Find where the given text appears and provide that cell's center as [X, Y] coordinate. 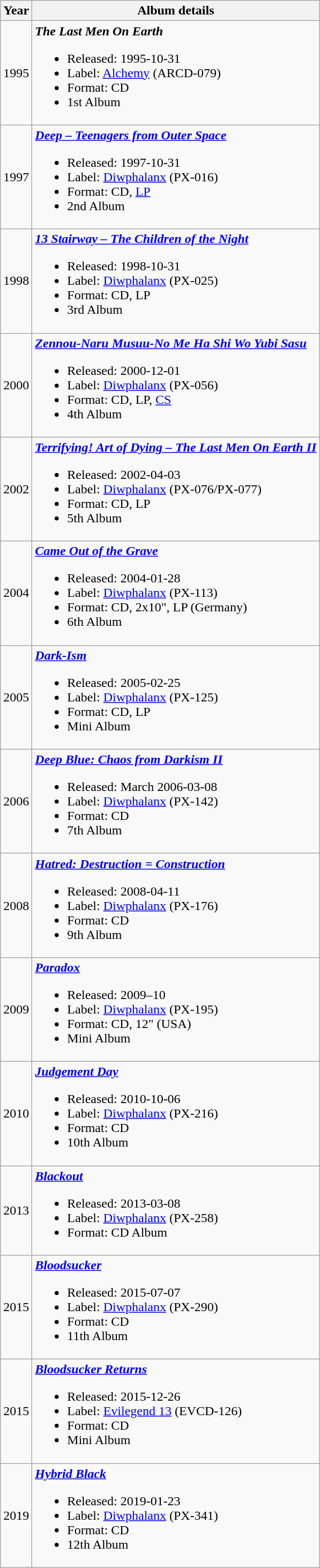
Deep – Teenagers from Outer SpaceReleased: 1997-10-31Label: Diwphalanx (PX-016)Format: CD, LP2nd Album [176, 177]
Terrifying! Art of Dying – The Last Men On Earth IIReleased: 2002-04-03Label: Diwphalanx (PX-076/PX-077)Format: CD, LP5th Album [176, 489]
2013 [16, 1211]
2000 [16, 385]
Judgement DayReleased: 2010-10-06Label: Diwphalanx (PX-216)Format: CD10th Album [176, 1113]
Bloodsucker ReturnsReleased: 2015-12-26Label: Evilegend 13 (EVCD-126)Format: CDMini Album [176, 1411]
Deep Blue: Chaos from Darkism IIReleased: March 2006-03-08Label: Diwphalanx (PX-142)Format: CD7th Album [176, 801]
2006 [16, 801]
13 Stairway – The Children of the NightReleased: 1998-10-31Label: Diwphalanx (PX-025)Format: CD, LP3rd Album [176, 281]
1995 [16, 73]
ParadoxReleased: 2009–10Label: Diwphalanx (PX-195)Format: CD, 12" (USA)Mini Album [176, 1009]
1997 [16, 177]
Zennou-Naru Musuu-No Me Ha Shi Wo Yubi SasuReleased: 2000-12-01Label: Diwphalanx (PX-056)Format: CD, LP, CS4th Album [176, 385]
2010 [16, 1113]
BlackoutReleased: 2013-03-08Label: Diwphalanx (PX-258)Format: CD Album [176, 1211]
Hatred: Destruction = ConstructionReleased: 2008-04-11Label: Diwphalanx (PX-176)Format: CD9th Album [176, 905]
Year [16, 11]
BloodsuckerReleased: 2015-07-07Label: Diwphalanx (PX-290)Format: CD11th Album [176, 1307]
2008 [16, 905]
2002 [16, 489]
2005 [16, 697]
2009 [16, 1009]
Album details [176, 11]
1998 [16, 281]
The Last Men On EarthReleased: 1995-10-31Label: Alchemy (ARCD-079)Format: CD1st Album [176, 73]
2004 [16, 593]
Hybrid BlackReleased: 2019-01-23Label: Diwphalanx (PX-341)Format: CD12th Album [176, 1515]
2019 [16, 1515]
Dark-IsmReleased: 2005-02-25Label: Diwphalanx (PX-125)Format: CD, LPMini Album [176, 697]
Came Out of the GraveReleased: 2004-01-28Label: Diwphalanx (PX-113)Format: CD, 2x10", LP (Germany)6th Album [176, 593]
